Return (X, Y) of the center of cell containing provided text 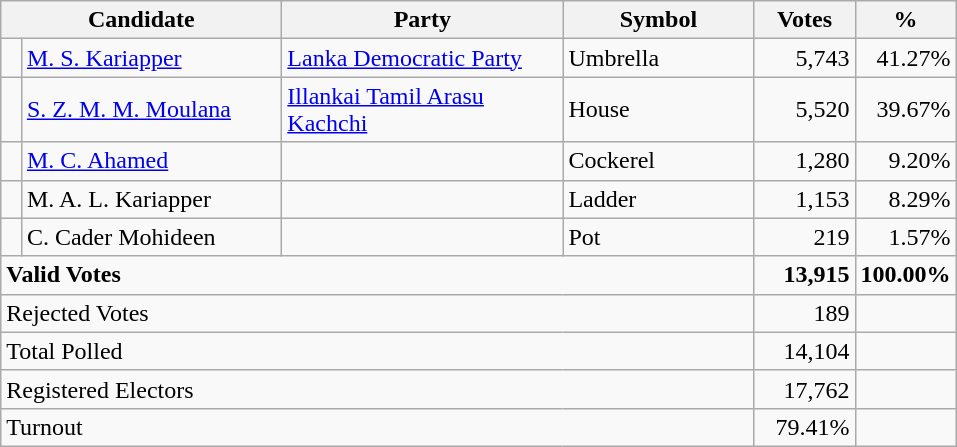
M. C. Ahamed (151, 161)
Umbrella (658, 58)
9.20% (906, 161)
17,762 (804, 389)
1,280 (804, 161)
M. S. Kariapper (151, 58)
Rejected Votes (378, 313)
41.27% (906, 58)
79.41% (804, 427)
189 (804, 313)
C. Cader Mohideen (151, 237)
Registered Electors (378, 389)
5,520 (804, 110)
Ladder (658, 199)
100.00% (906, 275)
Total Polled (378, 351)
5,743 (804, 58)
1.57% (906, 237)
Illankai Tamil Arasu Kachchi (422, 110)
Symbol (658, 20)
Pot (658, 237)
% (906, 20)
Valid Votes (378, 275)
1,153 (804, 199)
8.29% (906, 199)
S. Z. M. M. Moulana (151, 110)
14,104 (804, 351)
39.67% (906, 110)
13,915 (804, 275)
219 (804, 237)
Candidate (142, 20)
Turnout (378, 427)
Votes (804, 20)
M. A. L. Kariapper (151, 199)
House (658, 110)
Party (422, 20)
Lanka Democratic Party (422, 58)
Cockerel (658, 161)
